Detect which cell encompasses the target text, then output its (X, Y) center coordinate. 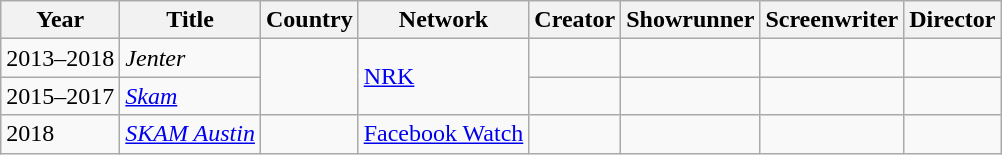
Country (309, 20)
2018 (60, 134)
Title (190, 20)
Network (444, 20)
Director (952, 20)
Skam (190, 96)
Facebook Watch (444, 134)
Creator (575, 20)
Showrunner (690, 20)
SKAM Austin (190, 134)
Year (60, 20)
Screenwriter (832, 20)
Jenter (190, 58)
NRK (444, 77)
2015–2017 (60, 96)
2013–2018 (60, 58)
